Scan for the cell matching the given text and deliver its (X, Y) coordinate at center. 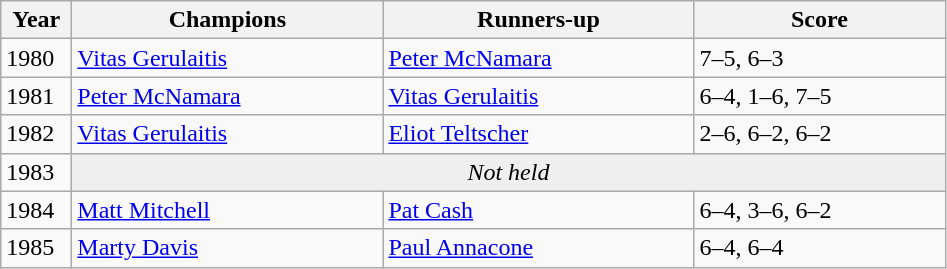
Pat Cash (538, 210)
6–4, 6–4 (820, 248)
7–5, 6–3 (820, 58)
1982 (36, 134)
1984 (36, 210)
Year (36, 20)
Marty Davis (228, 248)
Runners-up (538, 20)
Not held (508, 172)
6–4, 1–6, 7–5 (820, 96)
1985 (36, 248)
1980 (36, 58)
Champions (228, 20)
Paul Annacone (538, 248)
Eliot Teltscher (538, 134)
1981 (36, 96)
Matt Mitchell (228, 210)
Score (820, 20)
1983 (36, 172)
6–4, 3–6, 6–2 (820, 210)
2–6, 6–2, 6–2 (820, 134)
